Return [X, Y] of the center of cell containing provided text 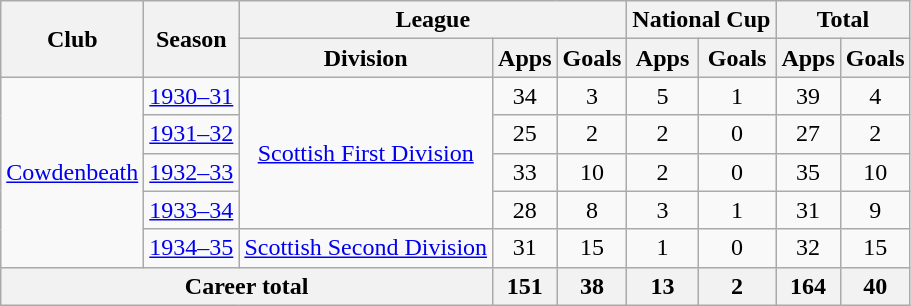
Total [843, 20]
1931–32 [192, 134]
Scottish Second Division [366, 248]
Season [192, 39]
National Cup [702, 20]
8 [592, 210]
32 [808, 248]
Division [366, 58]
25 [525, 134]
Career total [247, 286]
33 [525, 172]
Club [72, 39]
40 [875, 286]
35 [808, 172]
34 [525, 96]
13 [663, 286]
1933–34 [192, 210]
27 [808, 134]
9 [875, 210]
164 [808, 286]
28 [525, 210]
4 [875, 96]
Cowdenbeath [72, 172]
1932–33 [192, 172]
5 [663, 96]
Scottish First Division [366, 153]
League [433, 20]
1930–31 [192, 96]
38 [592, 286]
151 [525, 286]
1934–35 [192, 248]
39 [808, 96]
